Detect which cell encompasses the target text, then output its (x, y) center coordinate. 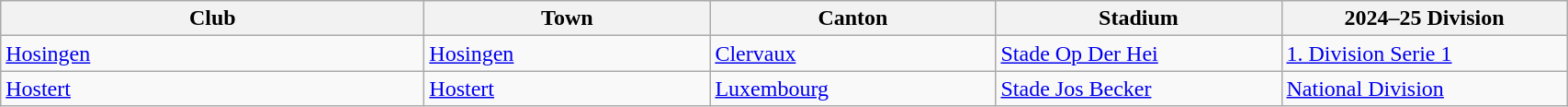
Luxembourg (852, 89)
Club (213, 18)
Stadium (1139, 18)
Town (568, 18)
Canton (852, 18)
National Division (1424, 89)
Stade Jos Becker (1139, 89)
Clervaux (852, 53)
Stade Op Der Hei (1139, 53)
1. Division Serie 1 (1424, 53)
2024–25 Division (1424, 18)
